Output the [x, y] coordinate of the center of the cell containing the given text.  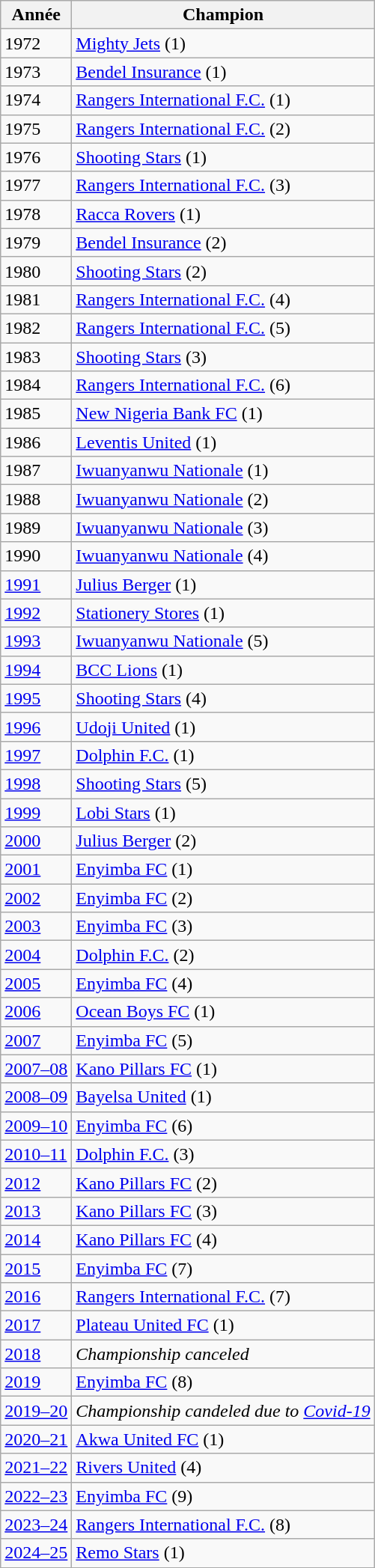
1990 [36, 556]
Shooting Stars (5) [223, 784]
2003 [36, 927]
Championship candeled due to Covid-19 [223, 1411]
2013 [36, 1211]
Lobi Stars (1) [223, 812]
1999 [36, 812]
2008–09 [36, 1097]
Enyimba FC (2) [223, 898]
Kano Pillars FC (3) [223, 1211]
Iwuanyanwu Nationale (2) [223, 499]
1977 [36, 186]
2024–25 [36, 1553]
1974 [36, 100]
Iwuanyanwu Nationale (1) [223, 471]
Enyimba FC (6) [223, 1126]
1989 [36, 528]
2019–20 [36, 1411]
Dolphin F.C. (2) [223, 955]
2021–22 [36, 1468]
Rangers International F.C. (3) [223, 186]
Rangers International F.C. (6) [223, 385]
1979 [36, 242]
1998 [36, 784]
Championship canceled [223, 1354]
2007 [36, 1040]
Bayelsa United (1) [223, 1097]
1983 [36, 357]
Ocean Boys FC (1) [223, 1012]
Rivers United (4) [223, 1468]
Enyimba FC (1) [223, 870]
1976 [36, 157]
1986 [36, 442]
2009–10 [36, 1126]
1980 [36, 271]
1985 [36, 414]
2012 [36, 1183]
2000 [36, 841]
BCC Lions (1) [223, 670]
1988 [36, 499]
1973 [36, 72]
Kano Pillars FC (1) [223, 1069]
1978 [36, 214]
Akwa United FC (1) [223, 1439]
Shooting Stars (4) [223, 698]
1996 [36, 727]
1982 [36, 328]
2019 [36, 1382]
2001 [36, 870]
Rangers International F.C. (5) [223, 328]
2016 [36, 1297]
Remo Stars (1) [223, 1553]
Enyimba FC (8) [223, 1382]
1987 [36, 471]
Enyimba FC (9) [223, 1496]
Julius Berger (2) [223, 841]
2006 [36, 1012]
2005 [36, 983]
2023–24 [36, 1525]
2002 [36, 898]
1997 [36, 755]
1995 [36, 698]
Champion [223, 15]
Iwuanyanwu Nationale (5) [223, 641]
Enyimba FC (7) [223, 1269]
1972 [36, 43]
Rangers International F.C. (8) [223, 1525]
Plateau United FC (1) [223, 1326]
Leventis United (1) [223, 442]
Mighty Jets (1) [223, 43]
1984 [36, 385]
2007–08 [36, 1069]
Bendel Insurance (1) [223, 72]
1981 [36, 299]
Rangers International F.C. (7) [223, 1297]
Kano Pillars FC (2) [223, 1183]
Shooting Stars (2) [223, 271]
1991 [36, 585]
2018 [36, 1354]
Iwuanyanwu Nationale (4) [223, 556]
2022–23 [36, 1496]
Rangers International F.C. (1) [223, 100]
2020–21 [36, 1439]
Enyimba FC (5) [223, 1040]
2004 [36, 955]
Rangers International F.C. (4) [223, 299]
Dolphin F.C. (3) [223, 1154]
Kano Pillars FC (4) [223, 1239]
Année [36, 15]
2014 [36, 1239]
Rangers International F.C. (2) [223, 129]
Enyimba FC (3) [223, 927]
2015 [36, 1269]
Bendel Insurance (2) [223, 242]
1994 [36, 670]
Shooting Stars (3) [223, 357]
1993 [36, 641]
Enyimba FC (4) [223, 983]
1992 [36, 613]
Shooting Stars (1) [223, 157]
New Nigeria Bank FC (1) [223, 414]
1975 [36, 129]
Julius Berger (1) [223, 585]
Racca Rovers (1) [223, 214]
Udoji United (1) [223, 727]
Stationery Stores (1) [223, 613]
2010–11 [36, 1154]
Iwuanyanwu Nationale (3) [223, 528]
2017 [36, 1326]
Dolphin F.C. (1) [223, 755]
